Capture the cell that displays the provided text and extract its [X, Y] central coordinate. 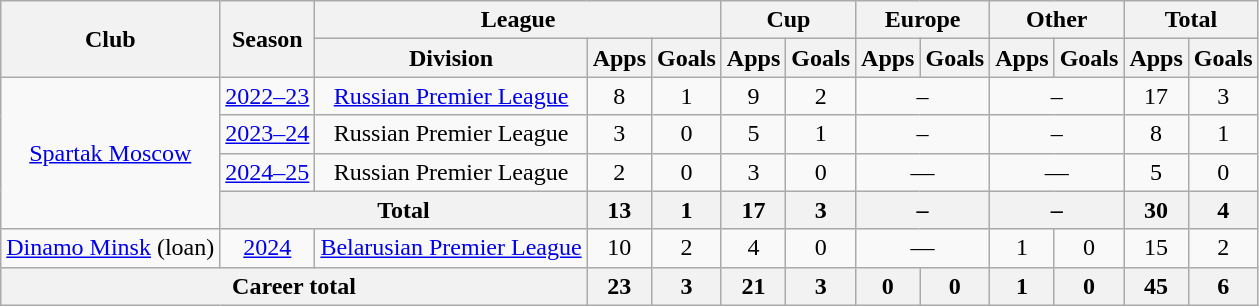
Club [110, 39]
15 [1156, 248]
2024 [268, 248]
23 [619, 286]
Other [1057, 20]
Cup [788, 20]
2023–24 [268, 134]
Spartak Moscow [110, 153]
6 [1223, 286]
2022–23 [268, 96]
Division [451, 58]
9 [753, 96]
League [518, 20]
30 [1156, 210]
21 [753, 286]
Season [268, 39]
2024–25 [268, 172]
Europe [923, 20]
10 [619, 248]
Career total [294, 286]
Belarusian Premier League [451, 248]
45 [1156, 286]
Dinamo Minsk (loan) [110, 248]
13 [619, 210]
